Find where the given text appears and provide that cell's center as (X, Y) coordinate. 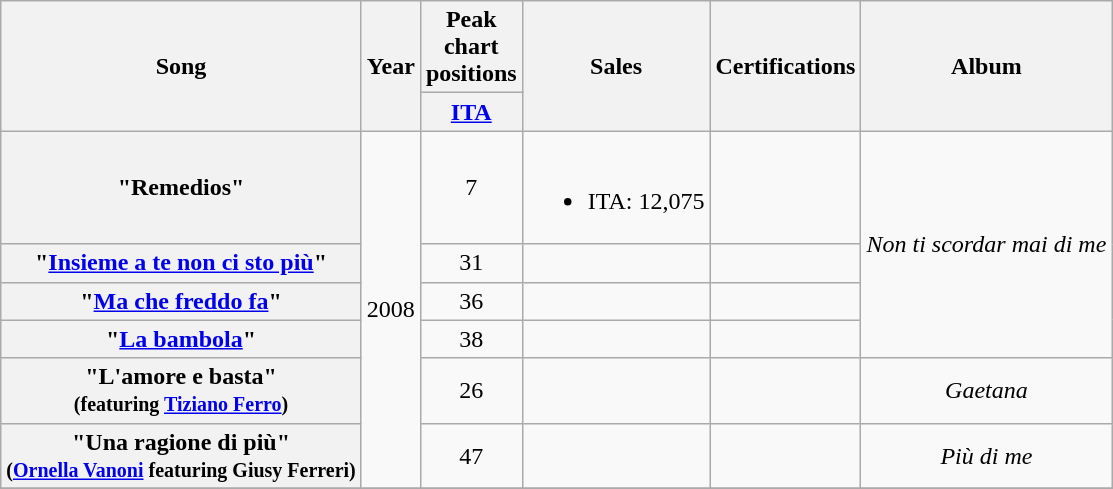
7 (471, 188)
38 (471, 339)
Gaetana (986, 390)
"La bambola" (182, 339)
"Una ragione di più"(Ornella Vanoni featuring Giusy Ferreri) (182, 456)
"Ma che freddo fa" (182, 301)
36 (471, 301)
"L'amore e basta"(featuring Tiziano Ferro) (182, 390)
Album (986, 66)
ITA: 12,075 (616, 188)
26 (471, 390)
"Insieme a te non ci sto più" (182, 263)
Year (390, 66)
Sales (616, 66)
47 (471, 456)
Certifications (786, 66)
Più di me (986, 456)
31 (471, 263)
Song (182, 66)
"Remedios" (182, 188)
Non ti scordar mai di me (986, 244)
2008 (390, 310)
ITA (471, 112)
Peak chartpositions (471, 47)
